Return the (x, y) coordinate for the center point of the cell that contains the specified text.  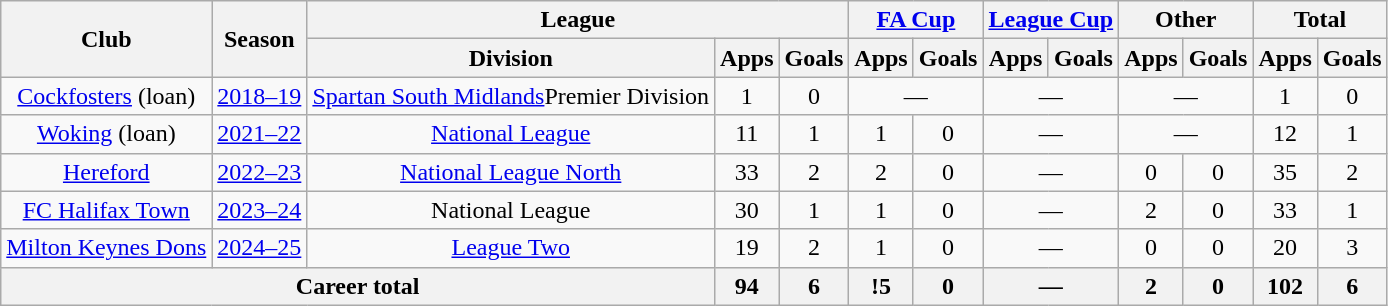
Total (1320, 20)
League Cup (1051, 20)
Spartan South MidlandsPremier Division (511, 96)
!5 (881, 286)
2024–25 (260, 248)
2021–22 (260, 134)
35 (1285, 172)
20 (1285, 248)
2018–19 (260, 96)
94 (747, 286)
FC Halifax Town (106, 210)
Season (260, 39)
3 (1352, 248)
Other (1186, 20)
Career total (358, 286)
Club (106, 39)
2023–24 (260, 210)
Hereford (106, 172)
Cockfosters (loan) (106, 96)
12 (1285, 134)
League Two (511, 248)
League (578, 20)
2022–23 (260, 172)
FA Cup (916, 20)
102 (1285, 286)
Woking (loan) (106, 134)
Division (511, 58)
19 (747, 248)
Milton Keynes Dons (106, 248)
11 (747, 134)
National League North (511, 172)
30 (747, 210)
